Output the [X, Y] coordinate of the center of the cell containing the given text.  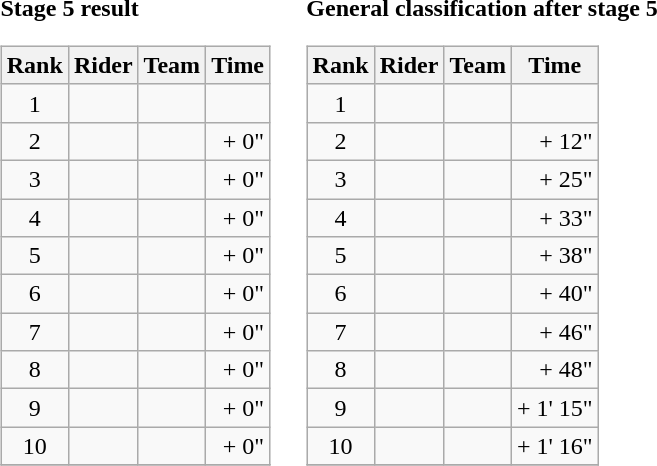
+ 33" [554, 217]
+ 40" [554, 294]
+ 1' 16" [554, 446]
+ 46" [554, 332]
+ 12" [554, 141]
+ 48" [554, 370]
+ 25" [554, 179]
+ 1' 15" [554, 408]
+ 38" [554, 256]
